Return [x, y] of the center of cell containing provided text 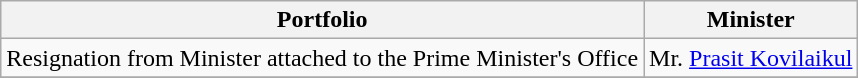
Resignation from Minister attached to the Prime Minister's Office [322, 58]
Minister [751, 20]
Mr. Prasit Kovilaikul [751, 58]
Portfolio [322, 20]
